Output the [x, y] coordinate of the center of the cell containing the given text.  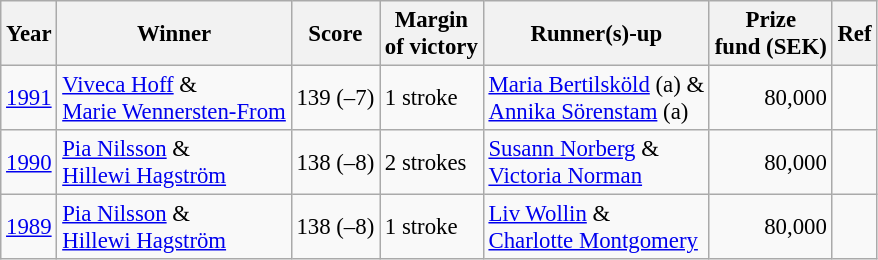
Maria Bertilsköld (a) & Annika Sörenstam (a) [596, 98]
Marginof victory [432, 34]
Ref [854, 34]
1990 [29, 162]
Susann Norberg & Victoria Norman [596, 162]
139 (–7) [335, 98]
Liv Wollin & Charlotte Montgomery [596, 228]
Viveca Hoff & Marie Wennersten-From [174, 98]
Score [335, 34]
Year [29, 34]
1991 [29, 98]
Prizefund (SEK) [770, 34]
Runner(s)-up [596, 34]
1989 [29, 228]
2 strokes [432, 162]
Winner [174, 34]
